Return [x, y] of the center of cell containing provided text 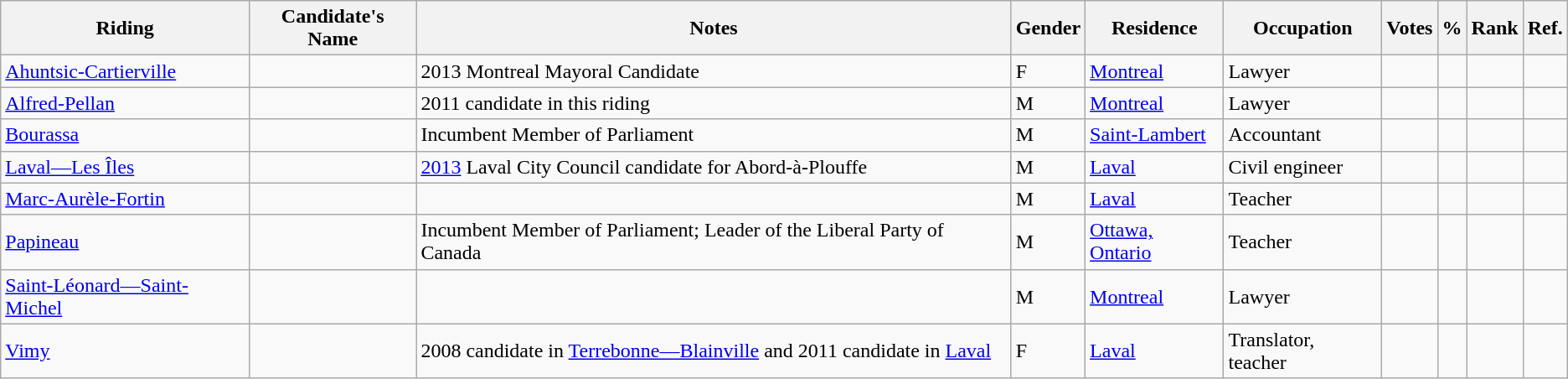
Bourassa [126, 135]
Occupation [1303, 29]
Notes [714, 29]
Alfred-Pellan [126, 103]
Marc-Aurèle-Fortin [126, 199]
Laval—Les Îles [126, 167]
2013 Laval City Council candidate for Abord-à-Plouffe [714, 167]
Ref. [1545, 29]
Saint-Léonard—Saint-Michel [126, 297]
Papineau [126, 241]
Civil engineer [1303, 167]
Ottawa, Ontario [1154, 241]
Votes [1410, 29]
2011 candidate in this riding [714, 103]
Vimy [126, 350]
Ahuntsic-Cartierville [126, 71]
Rank [1494, 29]
2008 candidate in Terrebonne—Blainville and 2011 candidate in Laval [714, 350]
Saint-Lambert [1154, 135]
Incumbent Member of Parliament [714, 135]
Gender [1048, 29]
2013 Montreal Mayoral Candidate [714, 71]
Accountant [1303, 135]
% [1452, 29]
Translator, teacher [1303, 350]
Riding [126, 29]
Incumbent Member of Parliament; Leader of the Liberal Party of Canada [714, 241]
Candidate's Name [332, 29]
Residence [1154, 29]
